Output the (X, Y) coordinate of the center of the cell containing the given text.  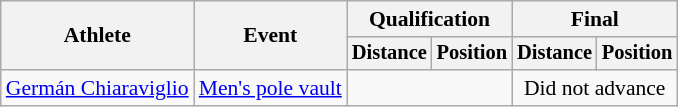
Final (594, 19)
Germán Chiaraviglio (98, 88)
Qualification (430, 19)
Event (270, 36)
Did not advance (594, 88)
Athlete (98, 36)
Men's pole vault (270, 88)
